Locate the cell with the specified text and output its (X, Y) center coordinate. 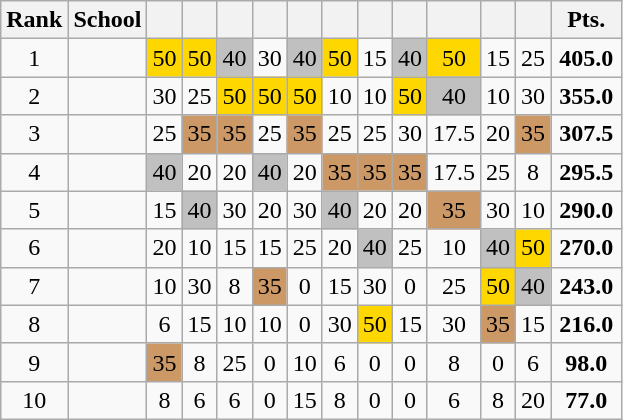
9 (34, 362)
216.0 (586, 324)
355.0 (586, 96)
7 (34, 286)
School (108, 20)
295.5 (586, 172)
Rank (34, 20)
5 (34, 210)
3 (34, 134)
307.5 (586, 134)
2 (34, 96)
243.0 (586, 286)
270.0 (586, 248)
Pts. (586, 20)
98.0 (586, 362)
77.0 (586, 400)
1 (34, 58)
405.0 (586, 58)
4 (34, 172)
290.0 (586, 210)
